For the text-containing cell, return its midpoint in (x, y) coordinate format. 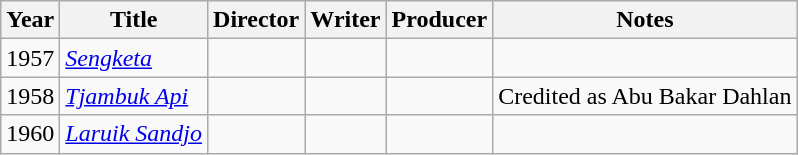
Tjambuk Api (134, 96)
Laruik Sandjo (134, 134)
Producer (440, 20)
Sengketa (134, 58)
Writer (346, 20)
1960 (30, 134)
Credited as Abu Bakar Dahlan (645, 96)
Notes (645, 20)
Year (30, 20)
Title (134, 20)
Director (256, 20)
1957 (30, 58)
1958 (30, 96)
